Output the [x, y] coordinate of the center of the cell containing the given text.  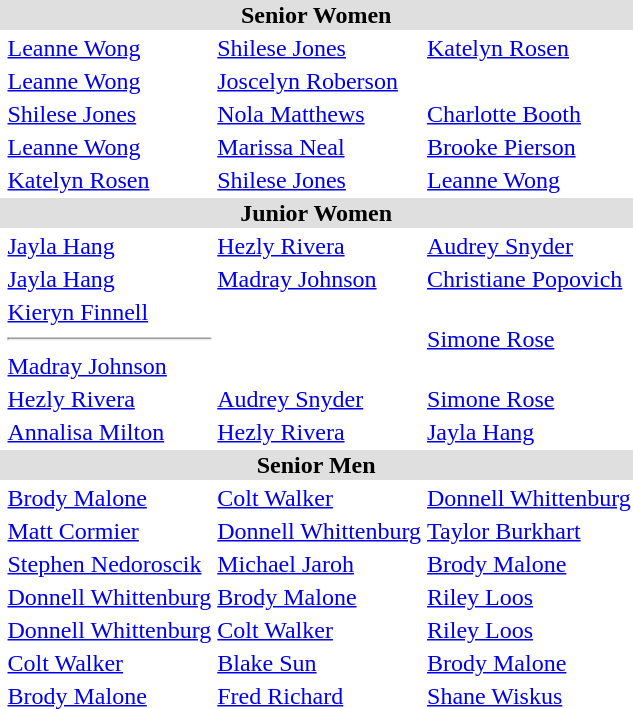
Junior Women [316, 213]
Blake Sun [320, 663]
Madray Johnson [320, 279]
Senior Women [316, 15]
Kieryn FinnellMadray Johnson [110, 339]
Christiane Popovich [530, 279]
Michael Jaroh [320, 564]
Annalisa Milton [110, 432]
Senior Men [316, 465]
Joscelyn Roberson [320, 81]
Charlotte Booth [530, 114]
Marissa Neal [320, 147]
Stephen Nedoroscik [110, 564]
Taylor Burkhart [530, 531]
Nola Matthews [320, 114]
Brooke Pierson [530, 147]
Matt Cormier [110, 531]
